Return [X, Y] of the center of cell containing provided text 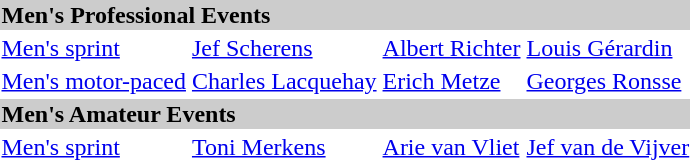
Charles Lacquehay [284, 81]
Men's sprint [94, 48]
Men's motor-paced [94, 81]
Albert Richter [452, 48]
Erich Metze [452, 81]
Jef Scherens [284, 48]
